Find where the given text appears and provide that cell's center as [X, Y] coordinate. 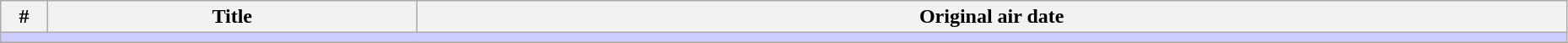
Title [232, 17]
# [24, 17]
Original air date [992, 17]
